Detect which cell encompasses the target text, then output its [X, Y] center coordinate. 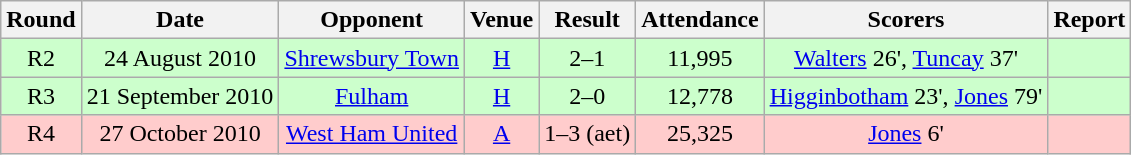
A [501, 134]
R3 [41, 96]
Opponent [372, 20]
Scorers [906, 20]
25,325 [700, 134]
Date [180, 20]
2–1 [588, 58]
Venue [501, 20]
Walters 26', Tuncay 37' [906, 58]
27 October 2010 [180, 134]
West Ham United [372, 134]
Jones 6' [906, 134]
Shrewsbury Town [372, 58]
Round [41, 20]
R4 [41, 134]
Result [588, 20]
21 September 2010 [180, 96]
Higginbotham 23', Jones 79' [906, 96]
Attendance [700, 20]
Fulham [372, 96]
11,995 [700, 58]
2–0 [588, 96]
R2 [41, 58]
1–3 (aet) [588, 134]
24 August 2010 [180, 58]
Report [1090, 20]
12,778 [700, 96]
